Output the (X, Y) coordinate of the center of the cell containing the given text.  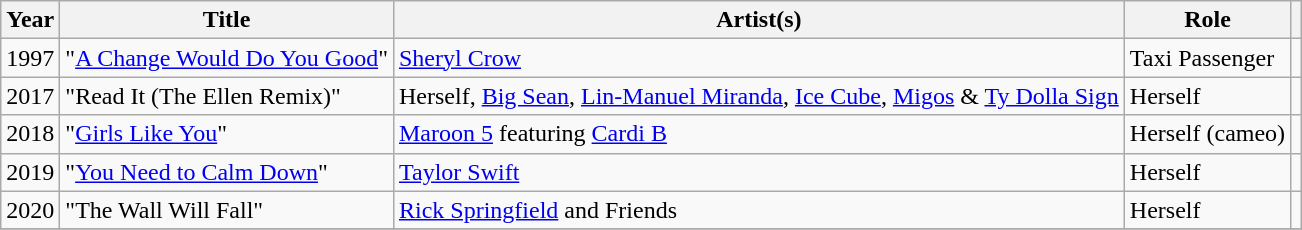
"Girls Like You" (227, 134)
Year (30, 20)
Title (227, 20)
"You Need to Calm Down" (227, 172)
Rick Springfield and Friends (758, 210)
Taxi Passenger (1207, 58)
Taylor Swift (758, 172)
Herself (cameo) (1207, 134)
2018 (30, 134)
Herself, Big Sean, Lin-Manuel Miranda, Ice Cube, Migos & Ty Dolla Sign (758, 96)
Maroon 5 featuring Cardi B (758, 134)
2017 (30, 96)
"Read It (The Ellen Remix)" (227, 96)
2019 (30, 172)
Role (1207, 20)
2020 (30, 210)
1997 (30, 58)
Artist(s) (758, 20)
"The Wall Will Fall" (227, 210)
Sheryl Crow (758, 58)
"A Change Would Do You Good" (227, 58)
